Pinpoint the cell where the given text exists, returning its [X, Y] midpoint coordinate. 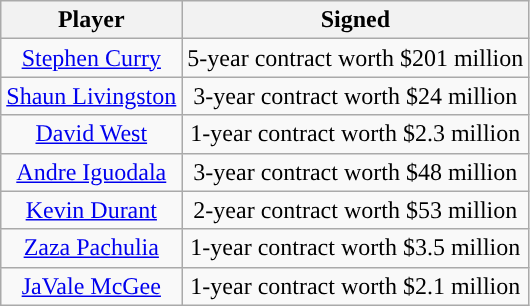
Shaun Livingston [92, 96]
1-year contract worth $3.5 million [356, 248]
Kevin Durant [92, 210]
Signed [356, 20]
Andre Iguodala [92, 172]
2-year contract worth $53 million [356, 210]
3-year contract worth $24 million [356, 96]
Player [92, 20]
1-year contract worth $2.1 million [356, 286]
5-year contract worth $201 million [356, 58]
3-year contract worth $48 million [356, 172]
JaVale McGee [92, 286]
Zaza Pachulia [92, 248]
David West [92, 134]
1-year contract worth $2.3 million [356, 134]
Stephen Curry [92, 58]
